Scan for the cell matching the given text and deliver its [X, Y] coordinate at center. 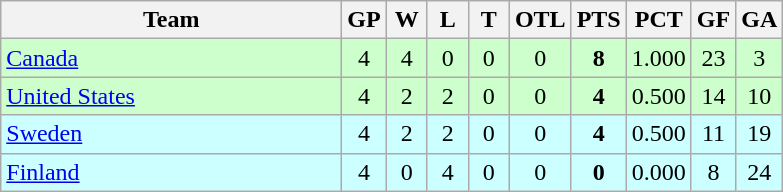
19 [760, 134]
Canada [172, 58]
11 [713, 134]
W [406, 20]
United States [172, 96]
Finland [172, 172]
GP [364, 20]
GA [760, 20]
PCT [658, 20]
L [448, 20]
GF [713, 20]
0.000 [658, 172]
Sweden [172, 134]
23 [713, 58]
10 [760, 96]
14 [713, 96]
24 [760, 172]
OTL [540, 20]
T [488, 20]
1.000 [658, 58]
PTS [598, 20]
3 [760, 58]
Team [172, 20]
